Search for the cell housing the specified text and yield its (X, Y) center coordinate. 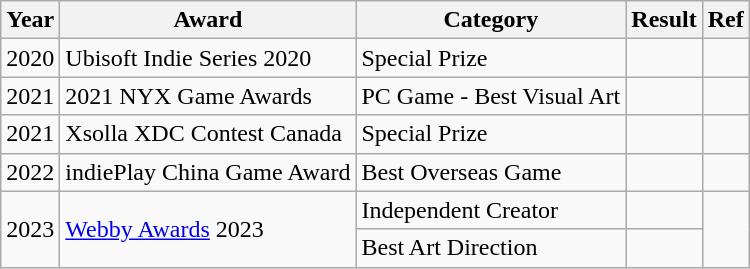
Ubisoft Indie Series 2020 (208, 58)
2023 (30, 229)
Webby Awards 2023 (208, 229)
Xsolla XDC Contest Canada (208, 134)
Best Art Direction (491, 248)
indiePlay China Game Award (208, 172)
Result (664, 20)
Award (208, 20)
Independent Creator (491, 210)
2020 (30, 58)
Ref (726, 20)
2021 NYX Game Awards (208, 96)
Category (491, 20)
2022 (30, 172)
Best Overseas Game (491, 172)
Year (30, 20)
PC Game - Best Visual Art (491, 96)
